Pinpoint the cell where the given text exists, returning its [x, y] midpoint coordinate. 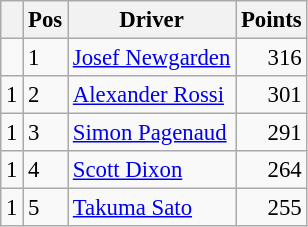
Points [272, 20]
Josef Newgarden [152, 58]
255 [272, 208]
Alexander Rossi [152, 95]
291 [272, 133]
Scott Dixon [152, 170]
Pos [46, 20]
Simon Pagenaud [152, 133]
2 [46, 95]
Takuma Sato [152, 208]
4 [46, 170]
3 [46, 133]
264 [272, 170]
301 [272, 95]
Driver [152, 20]
5 [46, 208]
316 [272, 58]
